Scan for the cell matching the given text and deliver its [X, Y] coordinate at center. 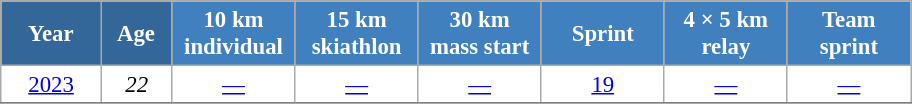
22 [136, 85]
Age [136, 34]
Year [52, 34]
2023 [52, 85]
Sprint [602, 34]
10 km individual [234, 34]
30 km mass start [480, 34]
15 km skiathlon [356, 34]
19 [602, 85]
4 × 5 km relay [726, 34]
Team sprint [848, 34]
